Detect which cell encompasses the target text, then output its (x, y) center coordinate. 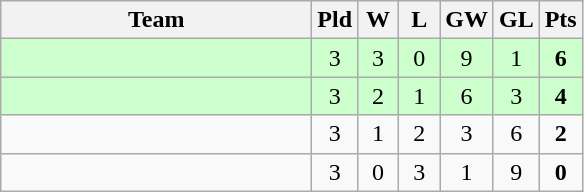
Team (156, 20)
L (420, 20)
4 (560, 96)
GW (467, 20)
Pts (560, 20)
GL (516, 20)
W (378, 20)
Pld (335, 20)
